Scan for the cell matching the given text and deliver its (X, Y) coordinate at center. 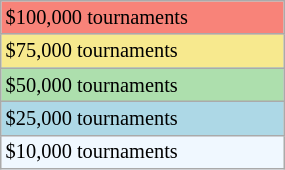
$75,000 tournaments (142, 51)
$50,000 tournaments (142, 85)
$100,000 tournaments (142, 17)
$25,000 tournaments (142, 118)
$10,000 tournaments (142, 152)
